Detect which cell encompasses the target text, then output its [X, Y] center coordinate. 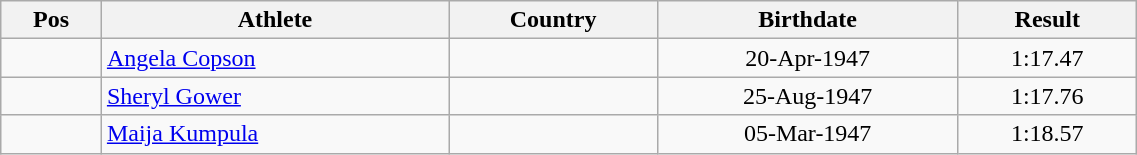
Sheryl Gower [274, 96]
Pos [52, 20]
05-Mar-1947 [808, 134]
Maija Kumpula [274, 134]
20-Apr-1947 [808, 58]
Angela Copson [274, 58]
Result [1048, 20]
Country [554, 20]
1:17.76 [1048, 96]
Birthdate [808, 20]
1:17.47 [1048, 58]
Athlete [274, 20]
25-Aug-1947 [808, 96]
1:18.57 [1048, 134]
